Determine the (x, y) coordinate at the center of the cell enclosing the given text.  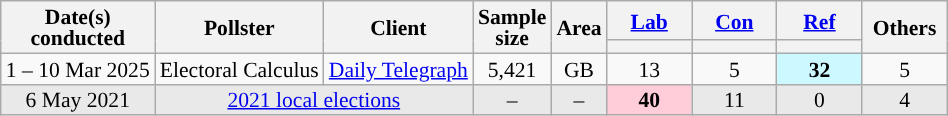
6 May 2021 (78, 100)
Lab (650, 20)
4 (904, 100)
2021 local elections (314, 100)
1 – 10 Mar 2025 (78, 68)
Ref (820, 20)
Samplesize (512, 27)
Con (734, 20)
Daily Telegraph (398, 68)
40 (650, 100)
5,421 (512, 68)
GB (578, 68)
Pollster (240, 27)
Others (904, 27)
Client (398, 27)
Area (578, 27)
32 (820, 68)
11 (734, 100)
Date(s)conducted (78, 27)
Electoral Calculus (240, 68)
13 (650, 68)
0 (820, 100)
